Return [X, Y] of the center of cell containing provided text 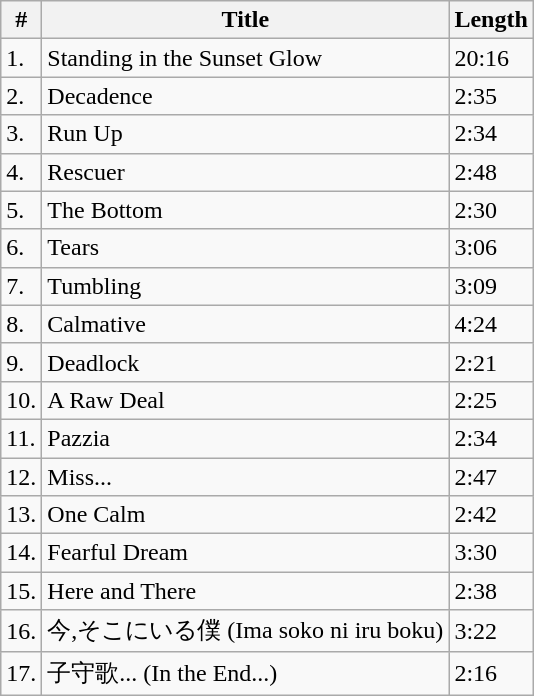
Calmative [246, 324]
16. [22, 632]
5. [22, 210]
2:16 [491, 674]
Run Up [246, 134]
2:48 [491, 172]
6. [22, 248]
2:35 [491, 96]
# [22, 20]
11. [22, 438]
20:16 [491, 58]
9. [22, 362]
13. [22, 515]
1. [22, 58]
12. [22, 477]
Pazzia [246, 438]
15. [22, 591]
2:21 [491, 362]
2:30 [491, 210]
14. [22, 553]
Standing in the Sunset Glow [246, 58]
4:24 [491, 324]
3:22 [491, 632]
Rescuer [246, 172]
Tumbling [246, 286]
Deadlock [246, 362]
Decadence [246, 96]
2:47 [491, 477]
2:38 [491, 591]
7. [22, 286]
2. [22, 96]
3:06 [491, 248]
Fearful Dream [246, 553]
Title [246, 20]
今,そこにいる僕 (Ima soko ni iru boku) [246, 632]
One Calm [246, 515]
3. [22, 134]
4. [22, 172]
17. [22, 674]
Length [491, 20]
2:25 [491, 400]
Miss... [246, 477]
Here and There [246, 591]
Tears [246, 248]
2:42 [491, 515]
8. [22, 324]
3:30 [491, 553]
10. [22, 400]
3:09 [491, 286]
A Raw Deal [246, 400]
The Bottom [246, 210]
子守歌... (In the End...) [246, 674]
